Search for the cell housing the specified text and yield its (X, Y) center coordinate. 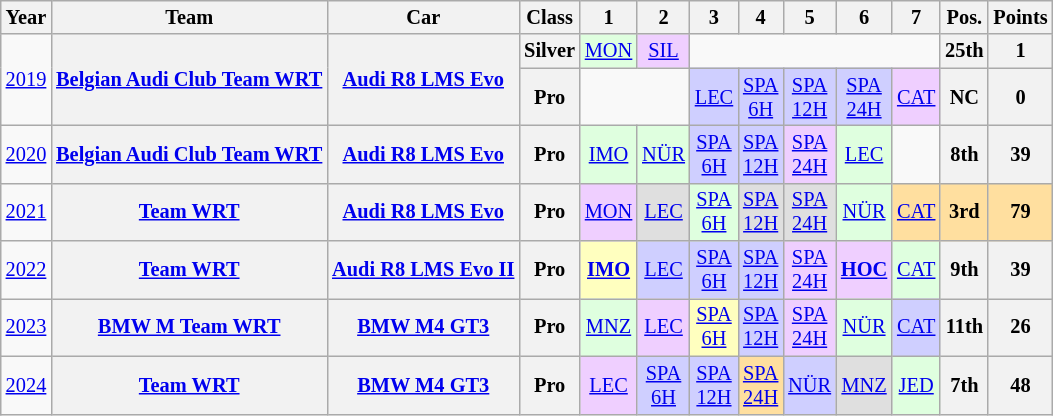
2020 (26, 154)
48 (1020, 385)
2 (664, 17)
SIL (664, 51)
Points (1020, 17)
2023 (26, 327)
6 (864, 17)
NC (964, 97)
Silver (550, 51)
8th (964, 154)
Car (423, 17)
Year (26, 17)
Pos. (964, 17)
9th (964, 270)
Team (189, 17)
26 (1020, 327)
2019 (26, 80)
2024 (26, 385)
Class (550, 17)
3 (714, 17)
11th (964, 327)
7 (916, 17)
Audi R8 LMS Evo II (423, 270)
JED (916, 385)
5 (810, 17)
HOC (864, 270)
BMW M Team WRT (189, 327)
2021 (26, 212)
7th (964, 385)
3rd (964, 212)
0 (1020, 97)
4 (760, 17)
79 (1020, 212)
2022 (26, 270)
25th (964, 51)
